Scan for the cell matching the given text and deliver its [x, y] coordinate at center. 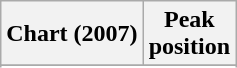
Peakposition [189, 34]
Chart (2007) [72, 34]
